Output the [x, y] coordinate of the center of the cell containing the given text.  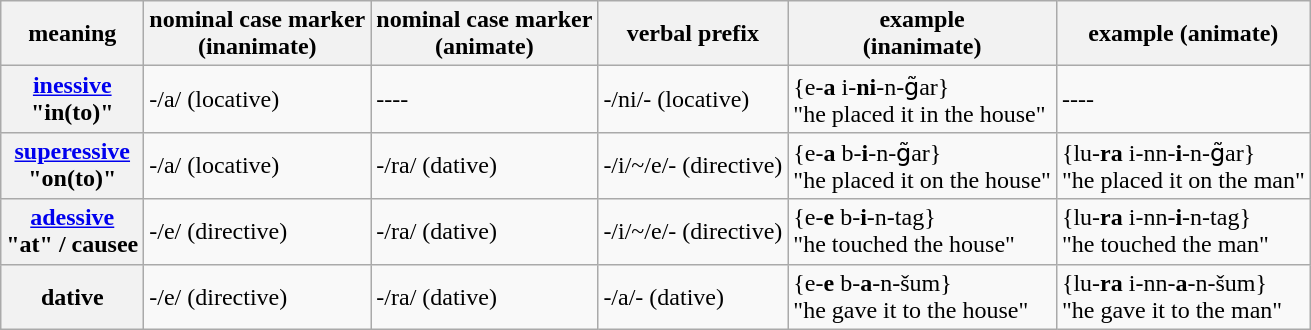
example (animate) [1183, 34]
{e-e b-a-n-šum}"he gave it to the house" [922, 296]
nominal case marker(animate) [484, 34]
adessive"at" / causee [72, 232]
superessive"on(to)" [72, 166]
{lu-ra i-nn-a-n-šum}"he gave it to the man" [1183, 296]
inessive"in(to)" [72, 100]
{e-a i-ni-n-g̃ar}"he placed it in the house" [922, 100]
{e-a b-i-n-g̃ar}"he placed it on the house" [922, 166]
example(inanimate) [922, 34]
{lu-ra i-nn-i-n-tag}"he touched the man" [1183, 232]
{lu-ra i-nn-i-n-g̃ar}"he placed it on the man" [1183, 166]
{e-e b-i-n-tag}"he touched the house" [922, 232]
nominal case marker(inanimate) [258, 34]
-/ni/- (locative) [693, 100]
meaning [72, 34]
verbal prefix [693, 34]
dative [72, 296]
-/a/- (dative) [693, 296]
